Provide the (X, Y) coordinate of the cell's center where the given text is located.  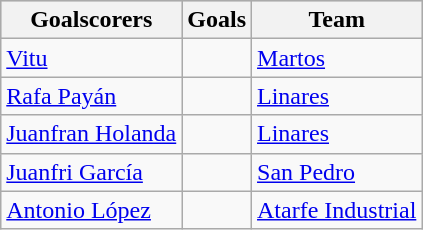
Vitu (92, 58)
Goals (217, 20)
Martos (337, 58)
Juanfri García (92, 172)
Juanfran Holanda (92, 134)
San Pedro (337, 172)
Goalscorers (92, 20)
Antonio López (92, 210)
Rafa Payán (92, 96)
Team (337, 20)
Atarfe Industrial (337, 210)
